From the cell containing the given text, extract its center point as [x, y] coordinate. 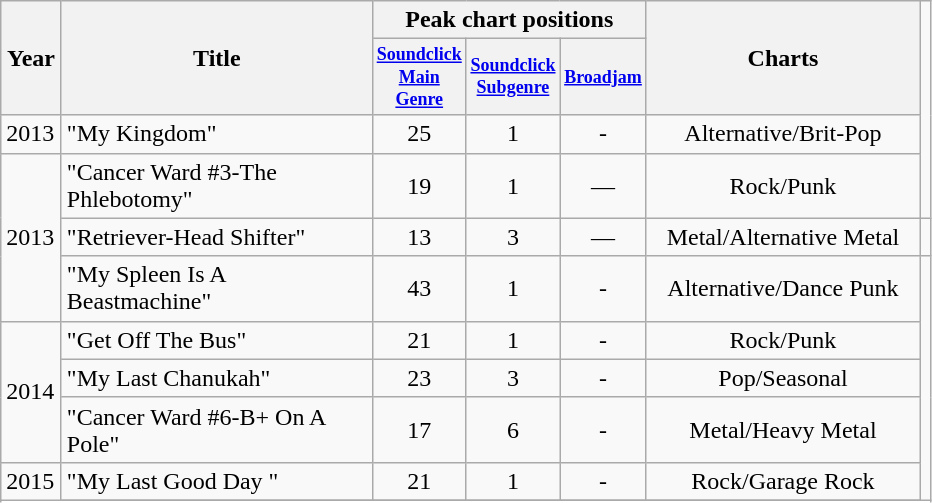
2015 [32, 481]
"My Last Good Day " [216, 481]
Title [216, 58]
Year [32, 58]
43 [419, 288]
23 [419, 378]
13 [419, 237]
"My Kingdom" [216, 134]
Metal/Alternative Metal [783, 237]
Peak chart positions [509, 20]
Alternative/Brit-Pop [783, 134]
Broadjam [603, 77]
"Get Off The Bus" [216, 340]
"My Last Chanukah" [216, 378]
17 [419, 430]
2014 [32, 392]
"Cancer Ward #3-The Phlebotomy" [216, 186]
Metal/Heavy Metal [783, 430]
19 [419, 186]
Alternative/Dance Punk [783, 288]
"Retriever-Head Shifter" [216, 237]
Soundclick Main Genre [419, 77]
"Cancer Ward #6-B+ On A Pole" [216, 430]
Pop/Seasonal [783, 378]
"My Spleen Is A Beastmachine" [216, 288]
Soundclick Subgenre [513, 77]
Rock/Garage Rock [783, 481]
Charts [783, 58]
6 [513, 430]
25 [419, 134]
